Extract the (X, Y) coordinate from the center of the cell holding the provided text.  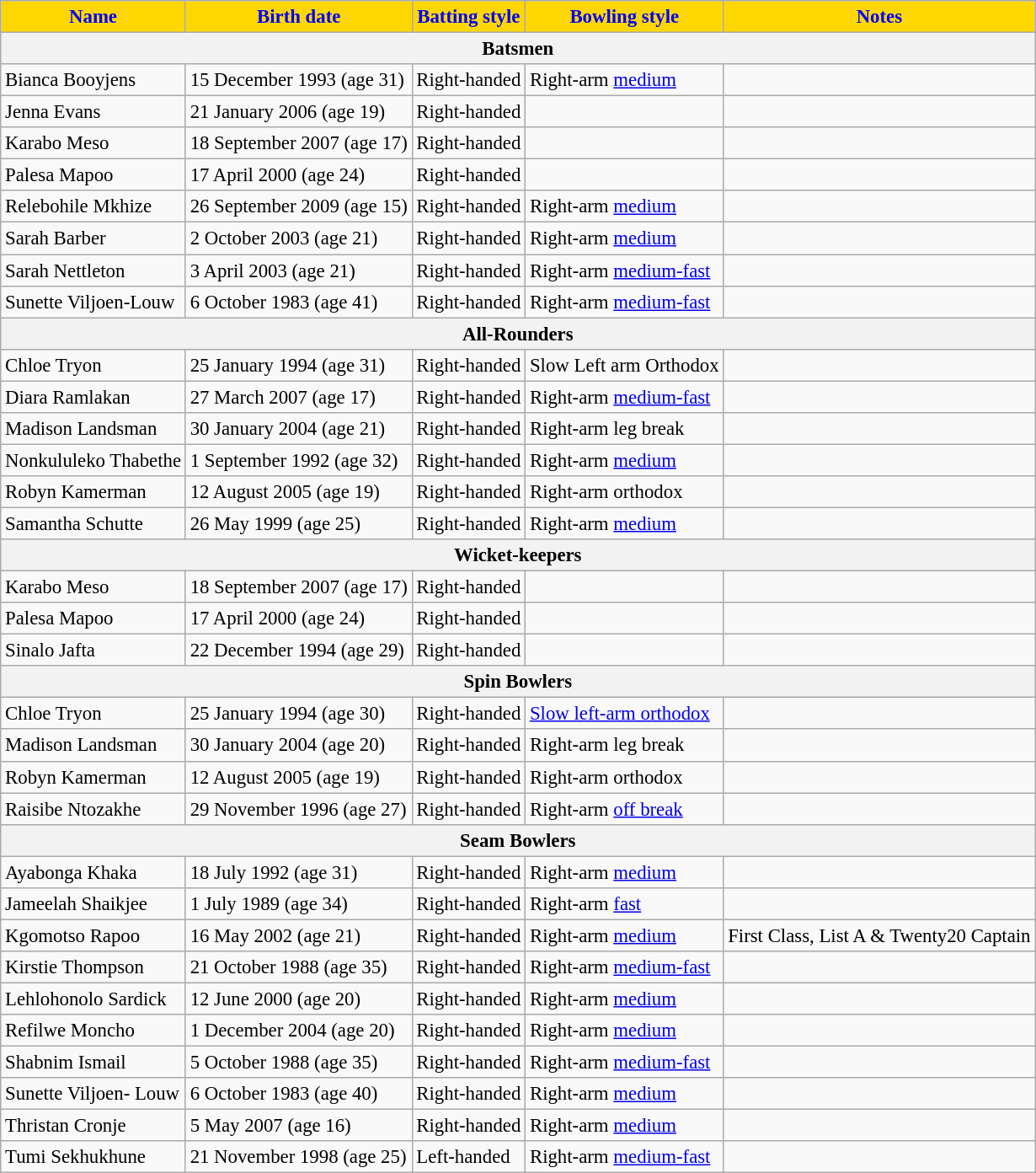
Batsmen (518, 49)
Kgomotso Rapoo (93, 935)
Name (93, 17)
Refilwe Moncho (93, 1031)
27 March 2007 (age 17) (298, 397)
First Class, List A & Twenty20 Captain (879, 935)
Batting style (468, 17)
Nonkululeko Thabethe (93, 460)
1 September 1992 (age 32) (298, 460)
Ayabonga Khaka (93, 872)
Notes (879, 17)
Tumi Sekhukhune (93, 1157)
Jameelah Shaikjee (93, 904)
Birth date (298, 17)
Seam Bowlers (518, 840)
Kirstie Thompson (93, 967)
Thristan Cronje (93, 1126)
Sarah Nettleton (93, 270)
3 April 2003 (age 21) (298, 270)
2 October 2003 (age 21) (298, 238)
Relebohile Mkhize (93, 206)
30 January 2004 (age 20) (298, 746)
Bianca Booyjens (93, 80)
12 June 2000 (age 20) (298, 999)
Sinalo Jafta (93, 651)
26 September 2009 (age 15) (298, 206)
Wicket-keepers (518, 555)
Shabnim Ismail (93, 1063)
5 October 1988 (age 35) (298, 1063)
16 May 2002 (age 21) (298, 935)
Bowling style (625, 17)
1 December 2004 (age 20) (298, 1031)
Samantha Schutte (93, 523)
Diara Ramlakan (93, 397)
22 December 1994 (age 29) (298, 651)
Spin Bowlers (518, 682)
30 January 2004 (age 21) (298, 429)
Sunette Viljoen- Louw (93, 1094)
1 July 1989 (age 34) (298, 904)
6 October 1983 (age 40) (298, 1094)
Sunette Viljoen-Louw (93, 302)
Lehlohonolo Sardick (93, 999)
Jenna Evans (93, 112)
All-Rounders (518, 334)
21 January 2006 (age 19) (298, 112)
29 November 1996 (age 27) (298, 809)
Slow Left arm Orthodox (625, 365)
21 November 1998 (age 25) (298, 1157)
6 October 1983 (age 41) (298, 302)
5 May 2007 (age 16) (298, 1126)
Slow left-arm orthodox (625, 714)
25 January 1994 (age 31) (298, 365)
15 December 1993 (age 31) (298, 80)
Right-arm off break (625, 809)
Right-arm fast (625, 904)
Left-handed (468, 1157)
18 July 1992 (age 31) (298, 872)
25 January 1994 (age 30) (298, 714)
21 October 1988 (age 35) (298, 967)
Raisibe Ntozakhe (93, 809)
26 May 1999 (age 25) (298, 523)
Sarah Barber (93, 238)
